Find where the given text appears and provide that cell's center as [X, Y] coordinate. 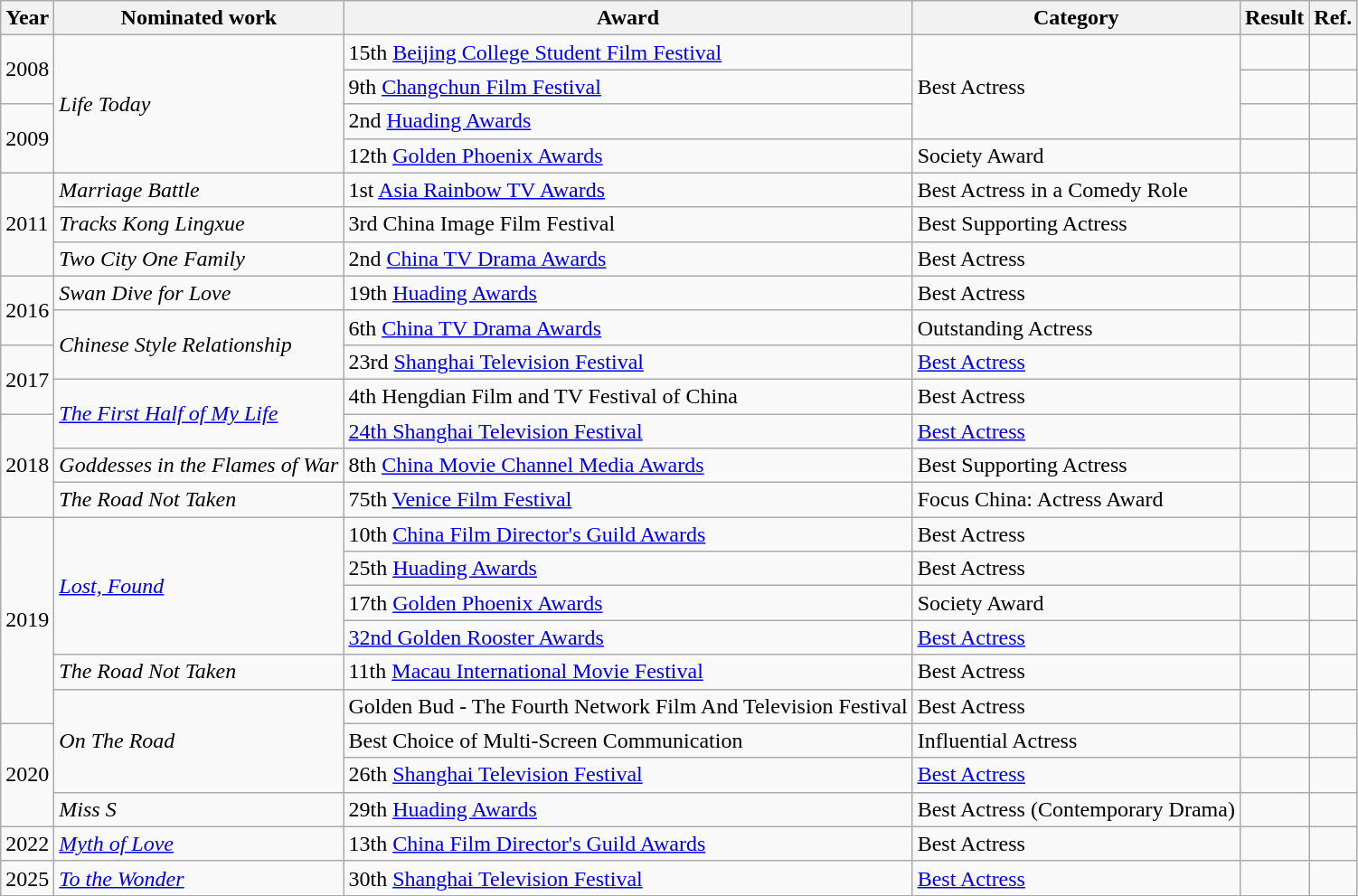
On The Road [199, 740]
17th Golden Phoenix Awards [627, 603]
Lost, Found [199, 586]
2019 [27, 620]
2022 [27, 844]
32nd Golden Rooster Awards [627, 637]
2016 [27, 310]
24th Shanghai Television Festival [627, 431]
6th China TV Drama Awards [627, 327]
Best Choice of Multi-Screen Communication [627, 740]
15th Beijing College Student Film Festival [627, 52]
Result [1274, 18]
Nominated work [199, 18]
23rd Shanghai Television Festival [627, 362]
2008 [27, 70]
To the Wonder [199, 878]
9th Changchun Film Festival [627, 87]
11th Macau International Movie Festival [627, 672]
Myth of Love [199, 844]
10th China Film Director's Guild Awards [627, 534]
3rd China Image Film Festival [627, 224]
2025 [27, 878]
Goddesses in the Flames of War [199, 466]
Two City One Family [199, 259]
Best Actress (Contemporary Drama) [1076, 809]
13th China Film Director's Guild Awards [627, 844]
Marriage Battle [199, 190]
2011 [27, 224]
Award [627, 18]
2009 [27, 138]
4th Hengdian Film and TV Festival of China [627, 396]
30th Shanghai Television Festival [627, 878]
29th Huading Awards [627, 809]
8th China Movie Channel Media Awards [627, 466]
Golden Bud - The Fourth Network Film And Television Festival [627, 706]
Tracks Kong Lingxue [199, 224]
2020 [27, 775]
26th Shanghai Television Festival [627, 775]
Year [27, 18]
Swan Dive for Love [199, 293]
12th Golden Phoenix Awards [627, 156]
19th Huading Awards [627, 293]
Outstanding Actress [1076, 327]
2nd China TV Drama Awards [627, 259]
Ref. [1333, 18]
Life Today [199, 104]
75th Venice Film Festival [627, 500]
Best Actress in a Comedy Role [1076, 190]
Influential Actress [1076, 740]
25th Huading Awards [627, 569]
Miss S [199, 809]
1st Asia Rainbow TV Awards [627, 190]
The First Half of My Life [199, 413]
2017 [27, 379]
2018 [27, 466]
Chinese Style Relationship [199, 344]
2nd Huading Awards [627, 121]
Focus China: Actress Award [1076, 500]
Category [1076, 18]
